Capture the cell that displays the provided text and extract its [x, y] central coordinate. 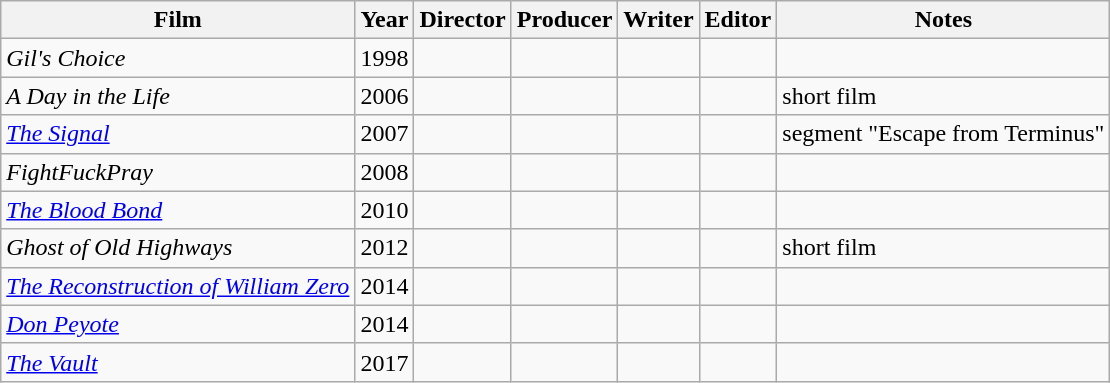
Ghost of Old Highways [178, 248]
Don Peyote [178, 324]
Producer [564, 20]
Year [384, 20]
2017 [384, 362]
1998 [384, 58]
Editor [738, 20]
segment "Escape from Terminus" [944, 134]
Writer [658, 20]
The Reconstruction of William Zero [178, 286]
A Day in the Life [178, 96]
The Signal [178, 134]
2008 [384, 172]
FightFuckPray [178, 172]
Film [178, 20]
Director [462, 20]
2006 [384, 96]
Gil's Choice [178, 58]
The Blood Bond [178, 210]
2012 [384, 248]
2010 [384, 210]
The Vault [178, 362]
2007 [384, 134]
Notes [944, 20]
